Output the (x, y) coordinate of the center of the cell containing the given text.  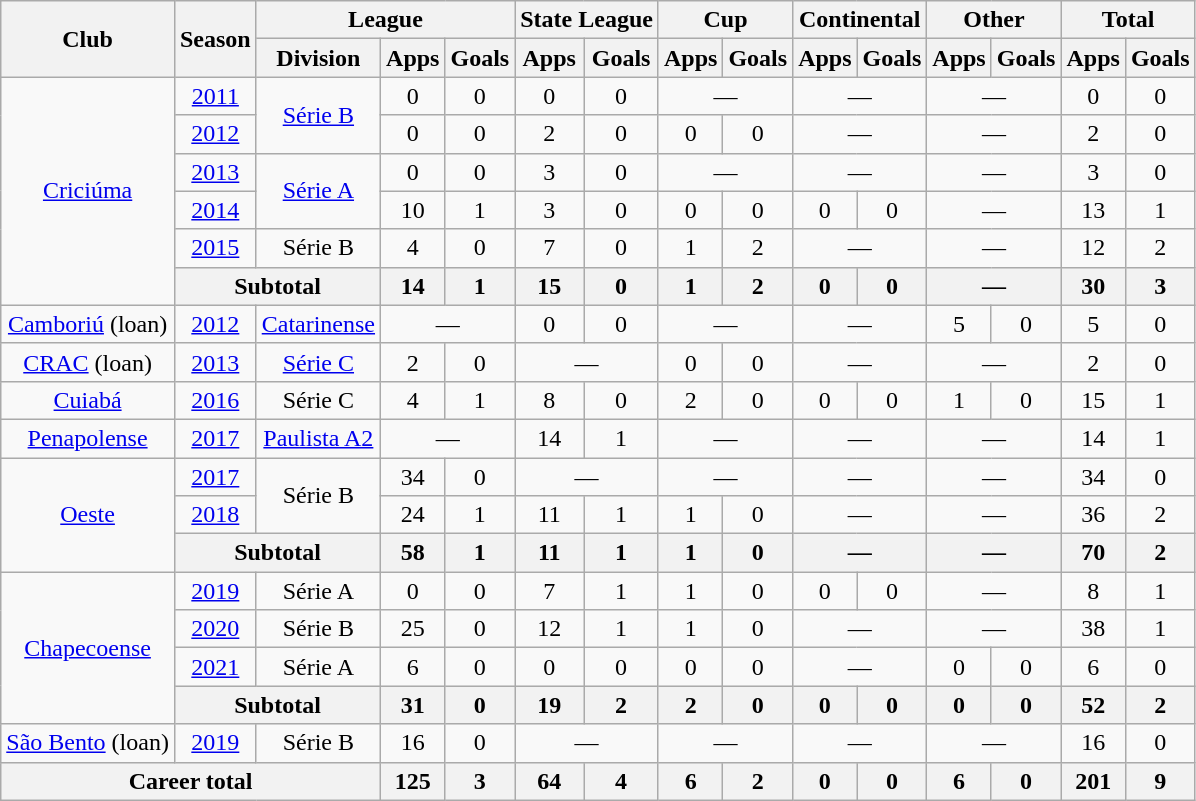
58 (413, 553)
2020 (215, 629)
10 (413, 210)
19 (550, 705)
125 (413, 781)
31 (413, 705)
Oeste (88, 515)
Paulista A2 (318, 438)
24 (413, 515)
Catarinense (318, 324)
Total (1128, 20)
São Bento (loan) (88, 743)
70 (1093, 553)
2016 (215, 400)
Division (318, 58)
Criciúma (88, 191)
CRAC (loan) (88, 362)
2011 (215, 96)
13 (1093, 210)
2021 (215, 667)
Club (88, 39)
Chapecoense (88, 648)
Continental (860, 20)
30 (1093, 286)
Cuiabá (88, 400)
State League (587, 20)
25 (413, 629)
Penapolense (88, 438)
38 (1093, 629)
Camboriú (loan) (88, 324)
201 (1093, 781)
Cup (725, 20)
2018 (215, 515)
9 (1160, 781)
2015 (215, 248)
Season (215, 39)
52 (1093, 705)
Other (994, 20)
League (386, 20)
36 (1093, 515)
Career total (191, 781)
64 (550, 781)
2014 (215, 210)
